Scan for the cell matching the given text and deliver its (X, Y) coordinate at center. 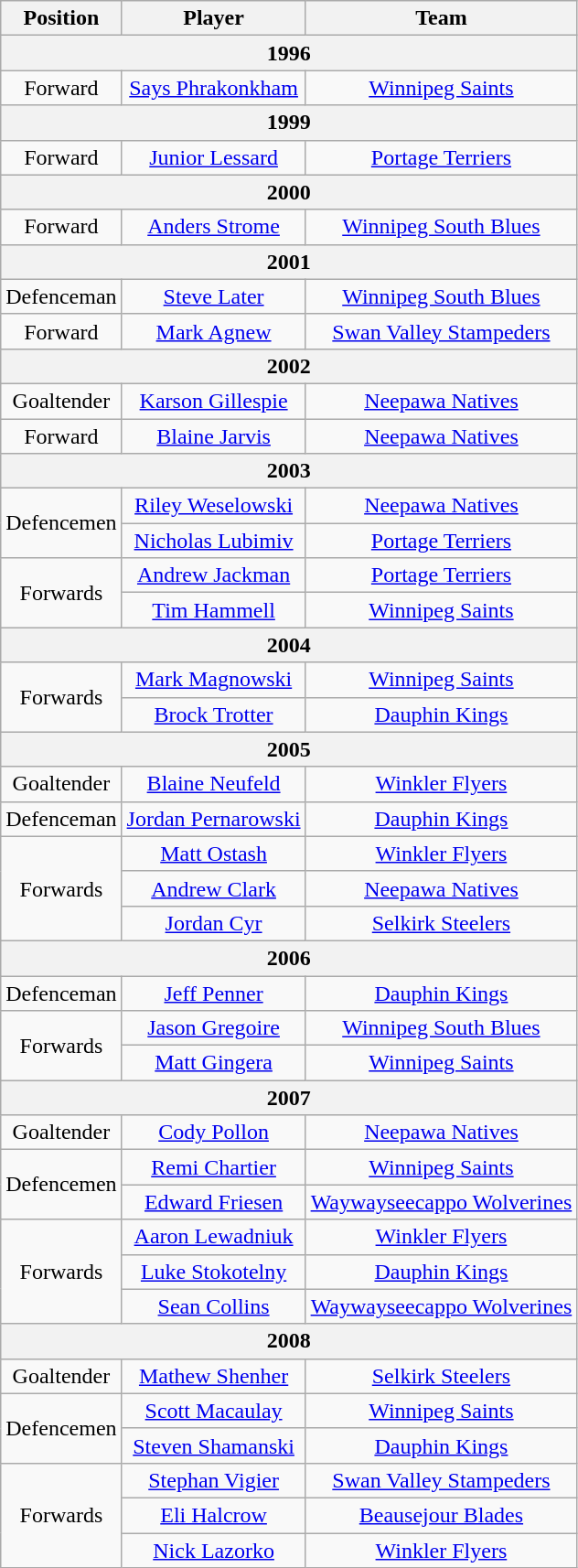
Steve Later (214, 296)
2003 (289, 471)
Mark Agnew (214, 331)
Junior Lessard (214, 157)
Matt Ostash (214, 854)
Blaine Neufeld (214, 784)
Tim Hammell (214, 610)
2002 (289, 366)
Andrew Clark (214, 888)
Mark Magnowski (214, 680)
2008 (289, 1341)
Nicholas Lubimiv (214, 541)
Eli Halcrow (214, 1515)
2004 (289, 645)
Matt Gingera (214, 1063)
Aaron Lewadniuk (214, 1237)
Remi Chartier (214, 1167)
1996 (289, 53)
Karson Gillespie (214, 401)
Stephan Vigier (214, 1480)
2007 (289, 1098)
Riley Weselowski (214, 506)
Cody Pollon (214, 1133)
2006 (289, 958)
Anders Strome (214, 227)
Jordan Pernarowski (214, 819)
Mathew Shenher (214, 1376)
Edward Friesen (214, 1202)
Jeff Penner (214, 993)
Jason Gregoire (214, 1028)
Says Phrakonkham (214, 88)
Team (441, 18)
Sean Collins (214, 1306)
Luke Stokotelny (214, 1272)
Scott Macaulay (214, 1411)
Jordan Cyr (214, 923)
Beausejour Blades (441, 1515)
Steven Shamanski (214, 1445)
2000 (289, 192)
Player (214, 18)
Position (61, 18)
Blaine Jarvis (214, 436)
2005 (289, 749)
Andrew Jackman (214, 575)
2001 (289, 262)
Nick Lazorko (214, 1551)
Brock Trotter (214, 714)
1999 (289, 123)
